Search for the cell housing the specified text and yield its (X, Y) center coordinate. 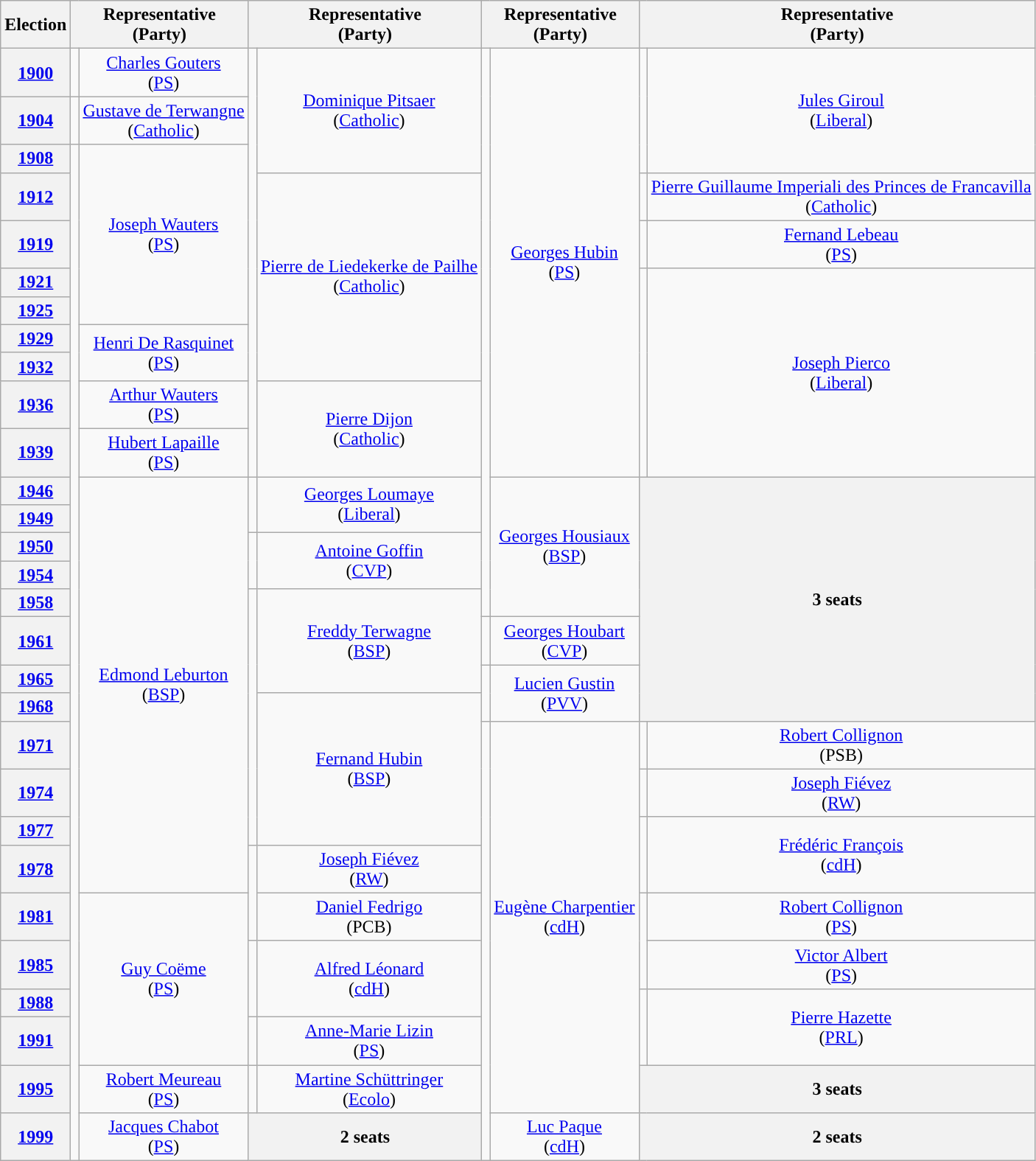
Hubert Lapaille(PS) (164, 453)
Daniel Fedrigo(PCB) (369, 917)
Anne-Marie Lizin(PS) (369, 1041)
1919 (35, 245)
Robert Collignon(PSB) (841, 745)
1971 (35, 745)
Jules Giroul(Liberal) (841, 111)
1958 (35, 603)
1974 (35, 793)
1939 (35, 453)
1936 (35, 404)
1995 (35, 1088)
Fernand Hubin(BSP) (369, 769)
1929 (35, 338)
Henri De Rasquinet(PS) (164, 352)
1991 (35, 1041)
Lucien Gustin(PVV) (564, 693)
Gustave de Terwangne(Catholic) (164, 121)
Freddy Terwagne(BSP) (369, 641)
1988 (35, 1003)
Martine Schüttringer(Ecolo) (369, 1088)
Guy Coëme(PS) (164, 979)
Charles Gouters(PS) (164, 72)
1954 (35, 575)
Eugène Charpentier(cdH) (564, 917)
1900 (35, 72)
1978 (35, 868)
Pierre Guillaume Imperiali des Princes de Francavilla(Catholic) (841, 196)
1968 (35, 707)
1985 (35, 964)
1932 (35, 366)
Joseph Wauters(PS) (164, 234)
Georges Houbart(CVP) (564, 641)
1908 (35, 158)
1904 (35, 121)
Pierre de Liedekerke de Pailhe(Catholic) (369, 276)
1925 (35, 310)
Georges Housiaux(BSP) (564, 546)
1999 (35, 1137)
1965 (35, 679)
Edmond Leburton(BSP) (164, 684)
1981 (35, 917)
1977 (35, 831)
1912 (35, 196)
Robert Collignon(PS) (841, 917)
Arthur Wauters(PS) (164, 404)
Robert Meureau(PS) (164, 1088)
Joseph Pierco(Liberal) (841, 372)
Luc Paque(cdH) (564, 1137)
Georges Loumaye(Liberal) (369, 504)
1946 (35, 490)
Antoine Goffin(CVP) (369, 561)
Fernand Lebeau(PS) (841, 245)
Jacques Chabot(PS) (164, 1137)
Frédéric François(cdH) (841, 855)
Alfred Léonard(cdH) (369, 979)
1950 (35, 547)
Dominique Pitsaer(Catholic) (369, 111)
Victor Albert(PS) (841, 964)
Pierre Hazette(PRL) (841, 1026)
1961 (35, 641)
Pierre Dijon(Catholic) (369, 428)
Election (35, 25)
Georges Hubin(PS) (564, 262)
1921 (35, 282)
1949 (35, 519)
